Output the [X, Y] coordinate of the center of the cell containing the given text.  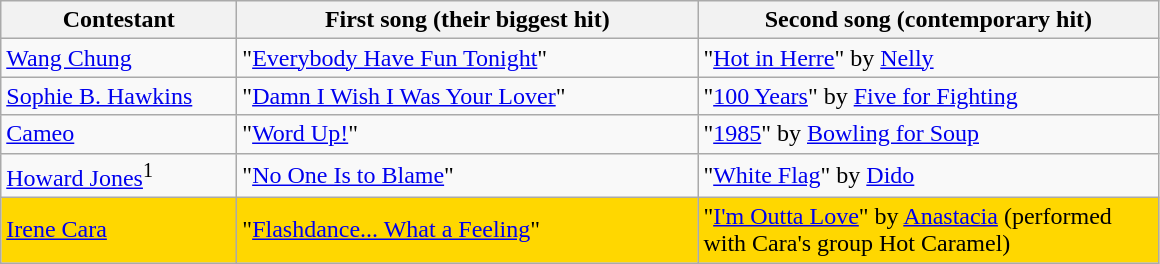
"I'm Outta Love" by Anastacia (performed with Cara's group Hot Caramel) [928, 230]
First song (their biggest hit) [468, 20]
Howard Jones1 [119, 176]
"Flashdance... What a Feeling" [468, 230]
"Damn I Wish I Was Your Lover" [468, 96]
"Everybody Have Fun Tonight" [468, 58]
"No One Is to Blame" [468, 176]
Contestant [119, 20]
"100 Years" by Five for Fighting [928, 96]
"White Flag" by Dido [928, 176]
Irene Cara [119, 230]
Second song (contemporary hit) [928, 20]
Wang Chung [119, 58]
"1985" by Bowling for Soup [928, 134]
Sophie B. Hawkins [119, 96]
Cameo [119, 134]
"Word Up!" [468, 134]
"Hot in Herre" by Nelly [928, 58]
